Identify which cell holds the provided text, then report its [X, Y] central coordinate. 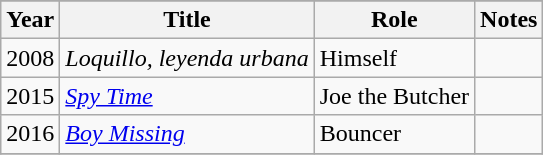
Notes [509, 20]
2008 [30, 58]
Year [30, 20]
Spy Time [187, 96]
2015 [30, 96]
Loquillo, leyenda urbana [187, 58]
2016 [30, 134]
Boy Missing [187, 134]
Himself [394, 58]
Joe the Butcher [394, 96]
Role [394, 20]
Title [187, 20]
Bouncer [394, 134]
